Return [x, y] of the center of cell containing provided text 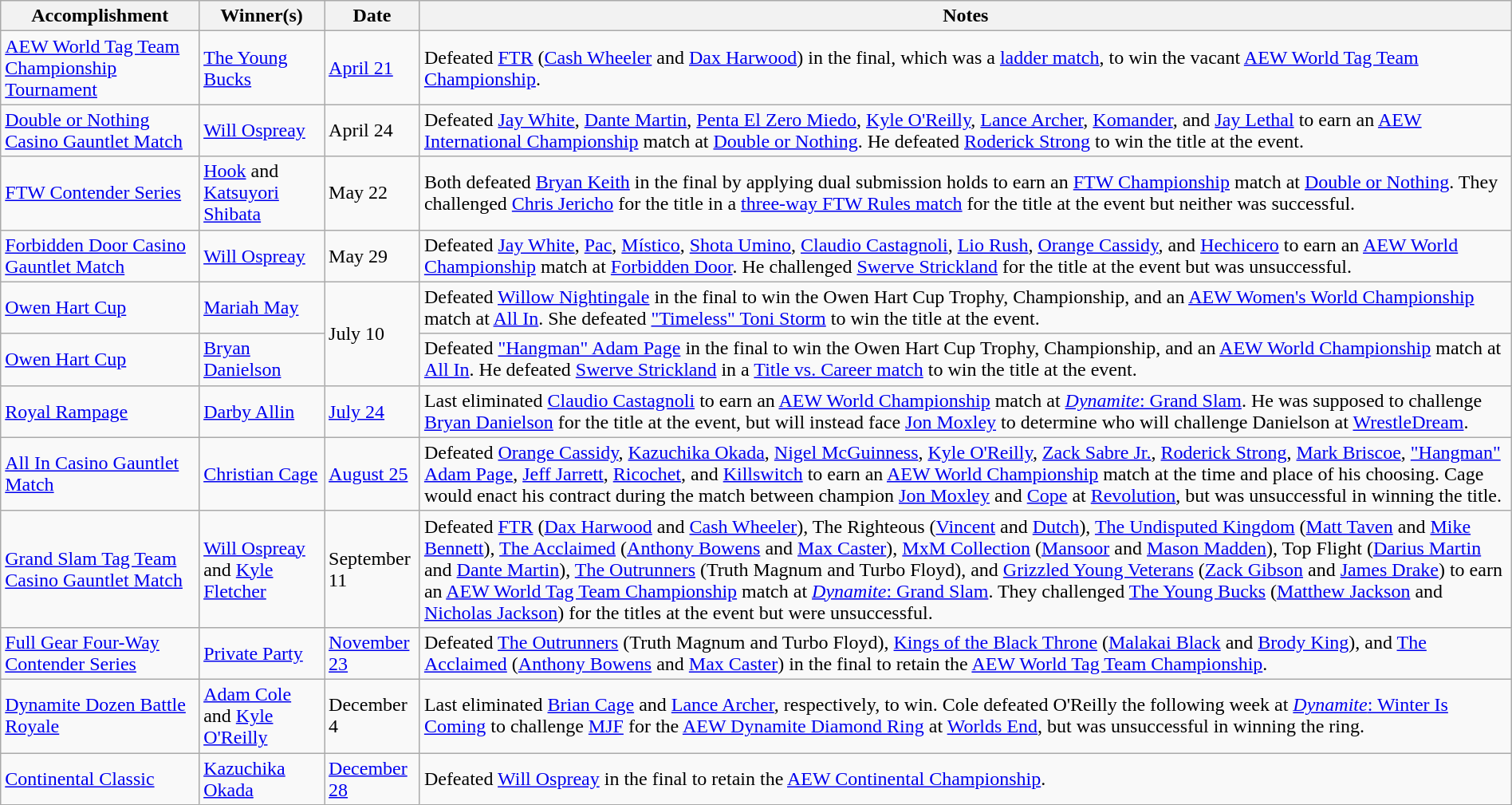
Mariah May [262, 308]
All In Casino Gauntlet Match [100, 474]
July 24 [372, 412]
May 29 [372, 255]
Notes [965, 16]
Darby Allin [262, 412]
Forbidden Door Casino Gauntlet Match [100, 255]
Hook and Katsuyori Shibata [262, 193]
Defeated FTR (Cash Wheeler and Dax Harwood) in the final, which was a ladder match, to win the vacant AEW World Tag Team Championship. [965, 68]
Full Gear Four-Way Contender Series [100, 653]
December 4 [372, 716]
December 28 [372, 779]
Winner(s) [262, 16]
Christian Cage [262, 474]
The Young Bucks [262, 68]
Date [372, 16]
Continental Classic [100, 779]
Adam Cole and Kyle O'Reilly [262, 716]
Kazuchika Okada [262, 779]
Grand Slam Tag Team Casino Gauntlet Match [100, 569]
September 11 [372, 569]
November 23 [372, 653]
FTW Contender Series [100, 193]
Double or Nothing Casino Gauntlet Match [100, 131]
April 21 [372, 68]
Dynamite Dozen Battle Royale [100, 716]
Private Party [262, 653]
May 22 [372, 193]
Royal Rampage [100, 412]
Will Ospreay and Kyle Fletcher [262, 569]
April 24 [372, 131]
July 10 [372, 333]
AEW World Tag Team Championship Tournament [100, 68]
Defeated Will Ospreay in the final to retain the AEW Continental Championship. [965, 779]
Bryan Danielson [262, 359]
Accomplishment [100, 16]
August 25 [372, 474]
